Capture the cell that displays the provided text and extract its [x, y] central coordinate. 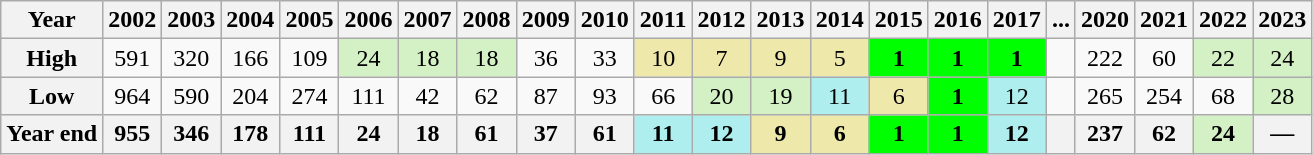
590 [192, 96]
28 [1282, 96]
204 [250, 96]
2017 [1016, 20]
2003 [192, 20]
36 [546, 58]
2010 [604, 20]
High [52, 58]
109 [310, 58]
265 [1104, 96]
320 [192, 58]
2007 [428, 20]
2022 [1224, 20]
955 [132, 134]
68 [1224, 96]
2020 [1104, 20]
2023 [1282, 20]
222 [1104, 58]
42 [428, 96]
Year [52, 20]
Low [52, 96]
237 [1104, 134]
964 [132, 96]
37 [546, 134]
2012 [722, 20]
2015 [898, 20]
2004 [250, 20]
33 [604, 58]
93 [604, 96]
20 [722, 96]
22 [1224, 58]
2013 [780, 20]
2002 [132, 20]
66 [663, 96]
87 [546, 96]
Year end [52, 134]
— [1282, 134]
591 [132, 58]
2016 [958, 20]
2006 [368, 20]
274 [310, 96]
178 [250, 134]
7 [722, 58]
2014 [840, 20]
5 [840, 58]
2005 [310, 20]
2021 [1164, 20]
254 [1164, 96]
... [1060, 20]
2009 [546, 20]
19 [780, 96]
60 [1164, 58]
2008 [486, 20]
166 [250, 58]
346 [192, 134]
10 [663, 58]
2011 [663, 20]
